From the cell containing the given text, extract its center point as (X, Y) coordinate. 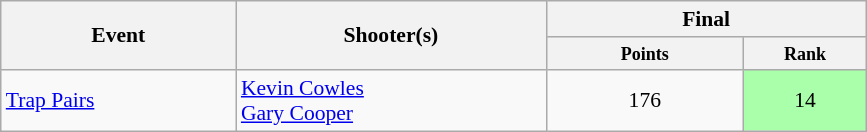
Points (645, 54)
Rank (806, 54)
14 (806, 100)
Event (118, 36)
Final (706, 19)
Trap Pairs (118, 100)
Kevin CowlesGary Cooper (391, 100)
176 (645, 100)
Shooter(s) (391, 36)
